Detect which cell encompasses the target text, then output its [X, Y] center coordinate. 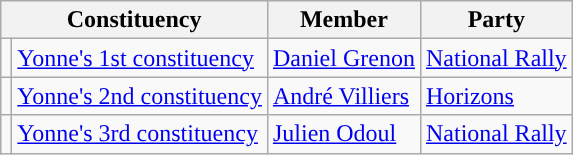
Member [344, 20]
Constituency [134, 20]
André Villiers [344, 96]
Party [496, 20]
Horizons [496, 96]
Yonne's 3rd constituency [140, 134]
Daniel Grenon [344, 58]
Julien Odoul [344, 134]
Yonne's 1st constituency [140, 58]
Yonne's 2nd constituency [140, 96]
